From the cell containing the given text, extract its center point as (X, Y) coordinate. 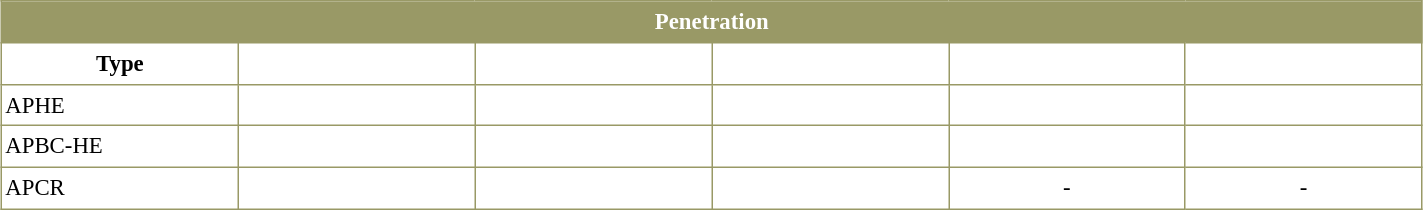
APCR (120, 189)
Type (120, 63)
APBC-HE (120, 147)
APHE (120, 105)
Penetration (712, 22)
